From the cell containing the given text, extract its center point as [X, Y] coordinate. 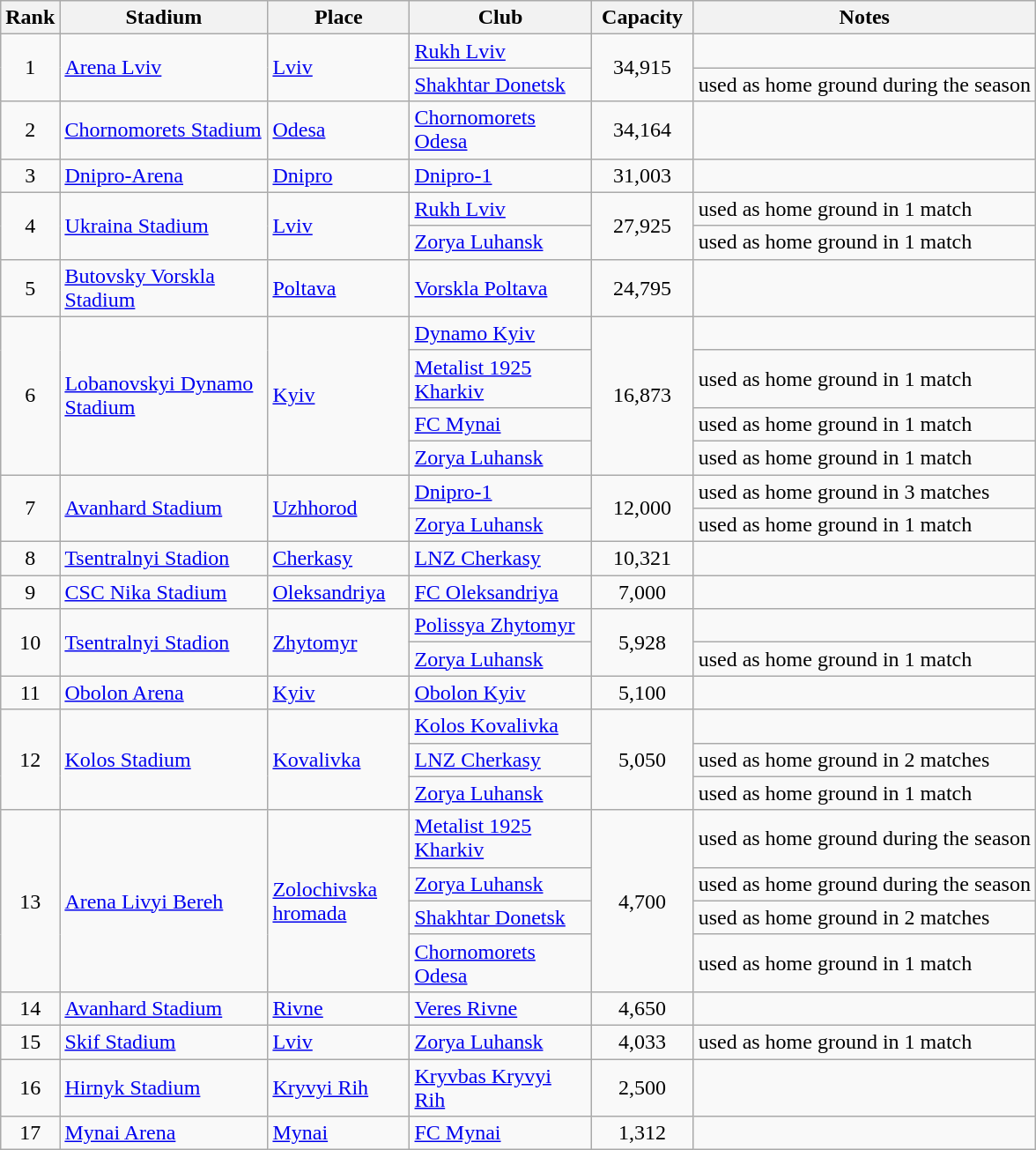
Zolochivska hromada [338, 901]
12,000 [642, 508]
9 [30, 592]
Notes [864, 18]
27,925 [642, 226]
Polissya Zhytomyr [500, 626]
Club [500, 18]
Ukraina Stadium [164, 226]
24,795 [642, 287]
Odesa [338, 130]
5,928 [642, 642]
Kryvyi Rih [338, 1087]
1,312 [642, 1133]
Poltava [338, 287]
7,000 [642, 592]
FC Oleksandriya [500, 592]
Capacity [642, 18]
34,164 [642, 130]
Chornomorets Stadium [164, 130]
Cherkasy [338, 559]
Obolon Arena [164, 693]
Oleksandriya [338, 592]
Arena Lviv [164, 68]
Kovalivka [338, 760]
31,003 [642, 175]
5,050 [642, 760]
16,873 [642, 395]
10,321 [642, 559]
Veres Rivne [500, 1008]
Kolos Kovalivka [500, 726]
Obolon Kyiv [500, 693]
5,100 [642, 693]
11 [30, 693]
CSC Nika Stadium [164, 592]
Dynamo Kyiv [500, 333]
Arena Livyi Bereh [164, 901]
Dnipro [338, 175]
2,500 [642, 1087]
Mynai [338, 1133]
Dnipro-Arena [164, 175]
Skif Stadium [164, 1042]
13 [30, 901]
34,915 [642, 68]
10 [30, 642]
8 [30, 559]
Kryvbas Kryvyi Rih [500, 1087]
Rivne [338, 1008]
Vorskla Poltava [500, 287]
Kolos Stadium [164, 760]
Mynai Arena [164, 1133]
Place [338, 18]
4,033 [642, 1042]
Stadium [164, 18]
2 [30, 130]
4,700 [642, 901]
Uzhhorod [338, 508]
Zhytomyr [338, 642]
Butovsky Vorskla Stadium [164, 287]
7 [30, 508]
Lobanovskyi Dynamo Stadium [164, 395]
5 [30, 287]
17 [30, 1133]
Hirnyk Stadium [164, 1087]
used as home ground in 3 matches [864, 491]
6 [30, 395]
14 [30, 1008]
12 [30, 760]
4,650 [642, 1008]
1 [30, 68]
Rank [30, 18]
16 [30, 1087]
15 [30, 1042]
3 [30, 175]
4 [30, 226]
